Pinpoint the cell where the given text exists, returning its (x, y) midpoint coordinate. 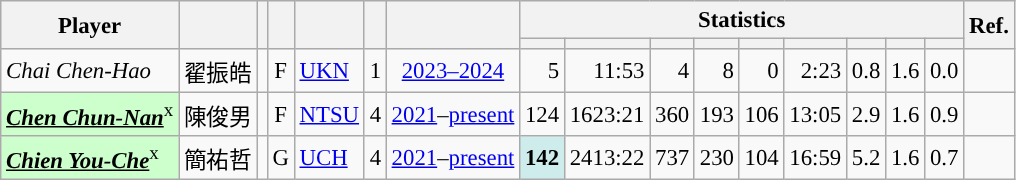
簡祐哲 (217, 158)
Player (90, 25)
142 (542, 158)
1623:21 (606, 115)
0.8 (866, 71)
NTSU (329, 115)
360 (672, 115)
Statistics (742, 20)
Chien You-Chex (90, 158)
0.7 (944, 158)
737 (672, 158)
2413:22 (606, 158)
2.9 (866, 115)
Ref. (989, 25)
UCH (329, 158)
0.9 (944, 115)
1 (375, 71)
G (280, 158)
193 (716, 115)
106 (762, 115)
13:05 (816, 115)
8 (716, 71)
0.0 (944, 71)
Chai Chen-Hao (90, 71)
翟振皓 (217, 71)
2023–2024 (452, 71)
陳俊男 (217, 115)
11:53 (606, 71)
Chen Chun-Nanx (90, 115)
5 (542, 71)
124 (542, 115)
UKN (329, 71)
230 (716, 158)
2:23 (816, 71)
0 (762, 71)
16:59 (816, 158)
5.2 (866, 158)
104 (762, 158)
